Return (X, Y) of the center of cell containing provided text 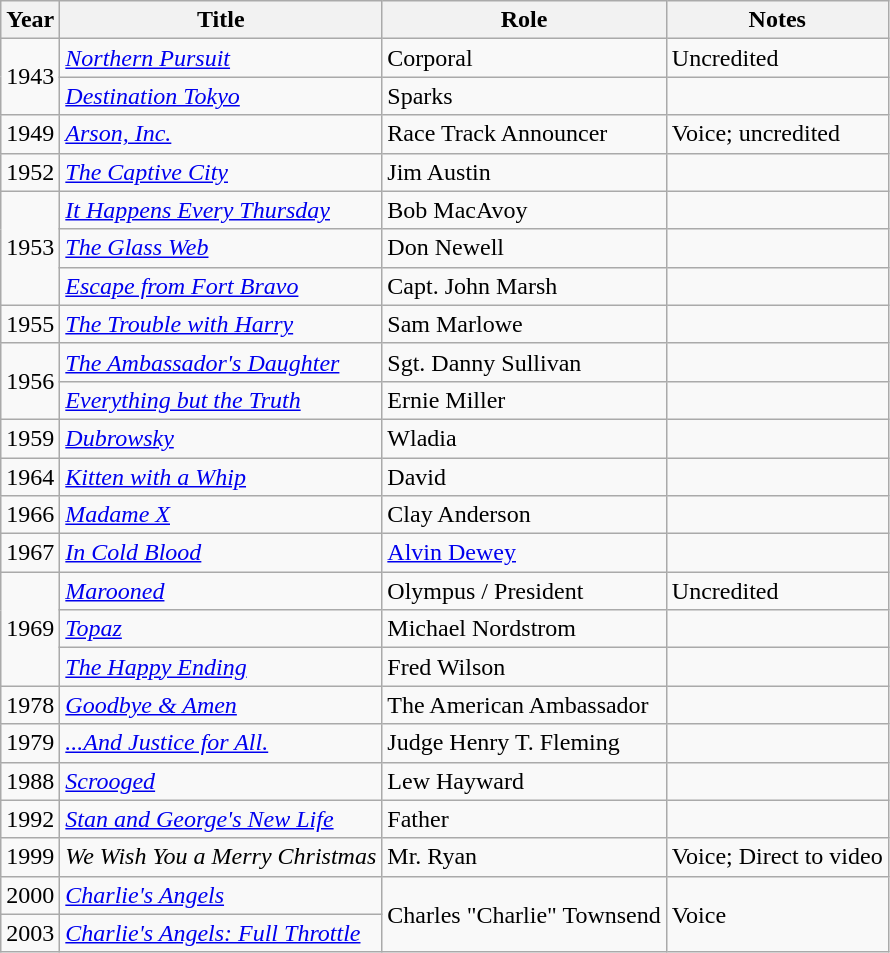
Charlie's Angels: Full Throttle (221, 933)
1943 (30, 77)
Role (524, 20)
Title (221, 20)
The American Ambassador (524, 705)
Sparks (524, 96)
Scrooged (221, 781)
Escape from Fort Bravo (221, 286)
1956 (30, 381)
1978 (30, 705)
Everything but the Truth (221, 400)
Stan and George's New Life (221, 819)
Lew Hayward (524, 781)
Judge Henry T. Fleming (524, 743)
Alvin Dewey (524, 553)
Race Track Announcer (524, 134)
Northern Pursuit (221, 58)
David (524, 477)
1966 (30, 515)
We Wish You a Merry Christmas (221, 857)
Michael Nordstrom (524, 629)
Charlie's Angels (221, 895)
1959 (30, 438)
1949 (30, 134)
It Happens Every Thursday (221, 210)
Voice; Direct to video (777, 857)
Voice (777, 914)
1964 (30, 477)
1992 (30, 819)
Sgt. Danny Sullivan (524, 362)
Olympus / President (524, 591)
Father (524, 819)
Marooned (221, 591)
Clay Anderson (524, 515)
1953 (30, 248)
Bob MacAvoy (524, 210)
Sam Marlowe (524, 324)
...And Justice for All. (221, 743)
1967 (30, 553)
The Ambassador's Daughter (221, 362)
1969 (30, 629)
Don Newell (524, 248)
1988 (30, 781)
The Captive City (221, 172)
Wladia (524, 438)
1955 (30, 324)
Topaz (221, 629)
2003 (30, 933)
Arson, Inc. (221, 134)
Voice; uncredited (777, 134)
Corporal (524, 58)
Destination Tokyo (221, 96)
Fred Wilson (524, 667)
Jim Austin (524, 172)
1999 (30, 857)
Charles "Charlie" Townsend (524, 914)
Notes (777, 20)
Kitten with a Whip (221, 477)
1979 (30, 743)
2000 (30, 895)
Capt. John Marsh (524, 286)
The Glass Web (221, 248)
Dubrowsky (221, 438)
Ernie Miller (524, 400)
1952 (30, 172)
Madame X (221, 515)
Goodbye & Amen (221, 705)
The Happy Ending (221, 667)
In Cold Blood (221, 553)
Mr. Ryan (524, 857)
The Trouble with Harry (221, 324)
Year (30, 20)
